Locate the cell with the specified text and output its (X, Y) center coordinate. 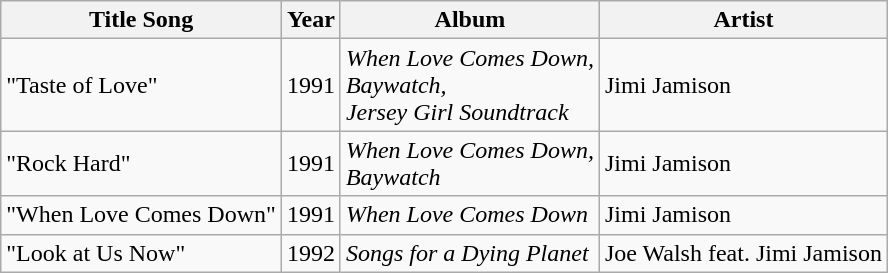
Songs for a Dying Planet (470, 253)
"Look at Us Now" (142, 253)
Artist (743, 20)
When Love Comes Down,Baywatch,Jersey Girl Soundtrack (470, 85)
"When Love Comes Down" (142, 215)
When Love Comes Down (470, 215)
Album (470, 20)
When Love Comes Down,Baywatch (470, 164)
"Rock Hard" (142, 164)
Joe Walsh feat. Jimi Jamison (743, 253)
Year (310, 20)
Title Song (142, 20)
"Taste of Love" (142, 85)
1992 (310, 253)
